Return [X, Y] of the center of cell containing provided text 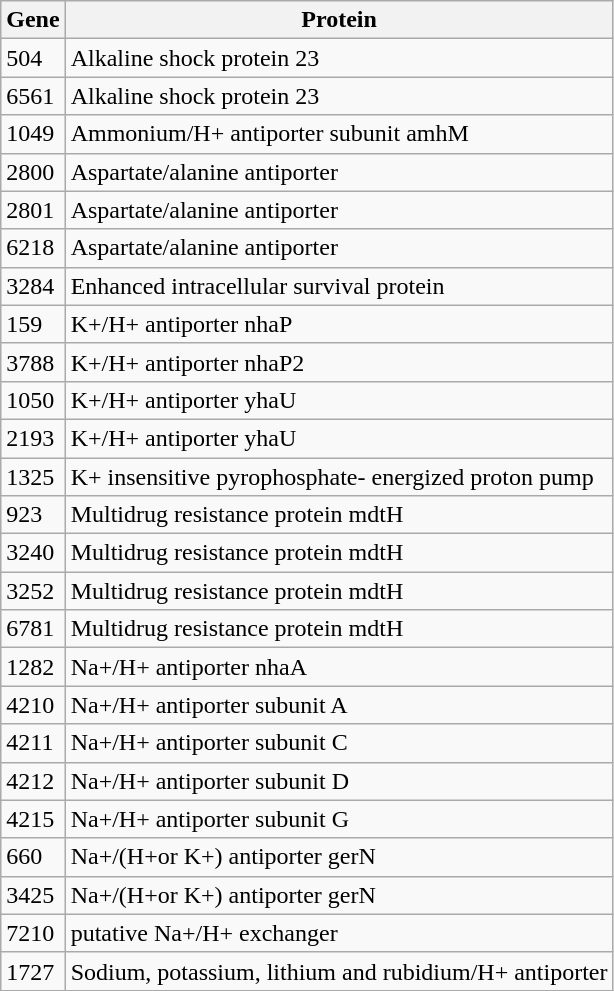
6561 [33, 96]
3240 [33, 553]
Na+/H+ antiporter subunit D [339, 781]
3284 [33, 286]
3252 [33, 591]
2800 [33, 172]
Ammonium/H+ antiporter subunit amhM [339, 134]
K+/H+ antiporter nhaP2 [339, 362]
Na+/H+ antiporter subunit A [339, 705]
1727 [33, 971]
3425 [33, 895]
K+/H+ antiporter nhaP [339, 324]
1050 [33, 400]
Na+/H+ antiporter subunit C [339, 743]
4210 [33, 705]
3788 [33, 362]
6218 [33, 248]
4212 [33, 781]
660 [33, 857]
2801 [33, 210]
1282 [33, 667]
6781 [33, 629]
923 [33, 515]
4211 [33, 743]
Gene [33, 20]
2193 [33, 438]
1325 [33, 477]
putative Na+/H+ exchanger [339, 933]
7210 [33, 933]
Na+/H+ antiporter nhaA [339, 667]
4215 [33, 819]
504 [33, 58]
Protein [339, 20]
1049 [33, 134]
Sodium, potassium, lithium and rubidium/H+ antiporter [339, 971]
Na+/H+ antiporter subunit G [339, 819]
Enhanced intracellular survival protein [339, 286]
159 [33, 324]
K+ insensitive pyrophosphate- energized proton pump [339, 477]
